Determine the (X, Y) coordinate at the center of the cell enclosing the given text.  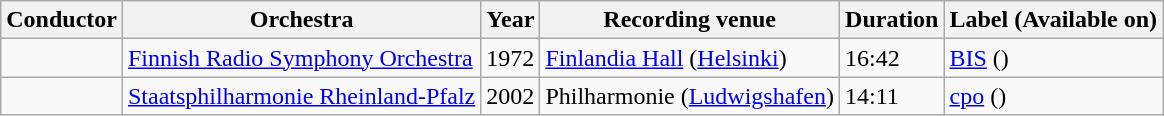
Conductor (62, 20)
14:11 (892, 96)
Year (510, 20)
Staatsphilharmonie Rheinland-Pfalz (301, 96)
16:42 (892, 58)
Finnish Radio Symphony Orchestra (301, 58)
2002 (510, 96)
Duration (892, 20)
cpo () (1054, 96)
Orchestra (301, 20)
BIS () (1054, 58)
Philharmonie (Ludwigshafen) (690, 96)
1972 (510, 58)
Recording venue (690, 20)
Finlandia Hall (Helsinki) (690, 58)
Label (Available on) (1054, 20)
